Extract the [X, Y] coordinate from the center of the cell holding the provided text.  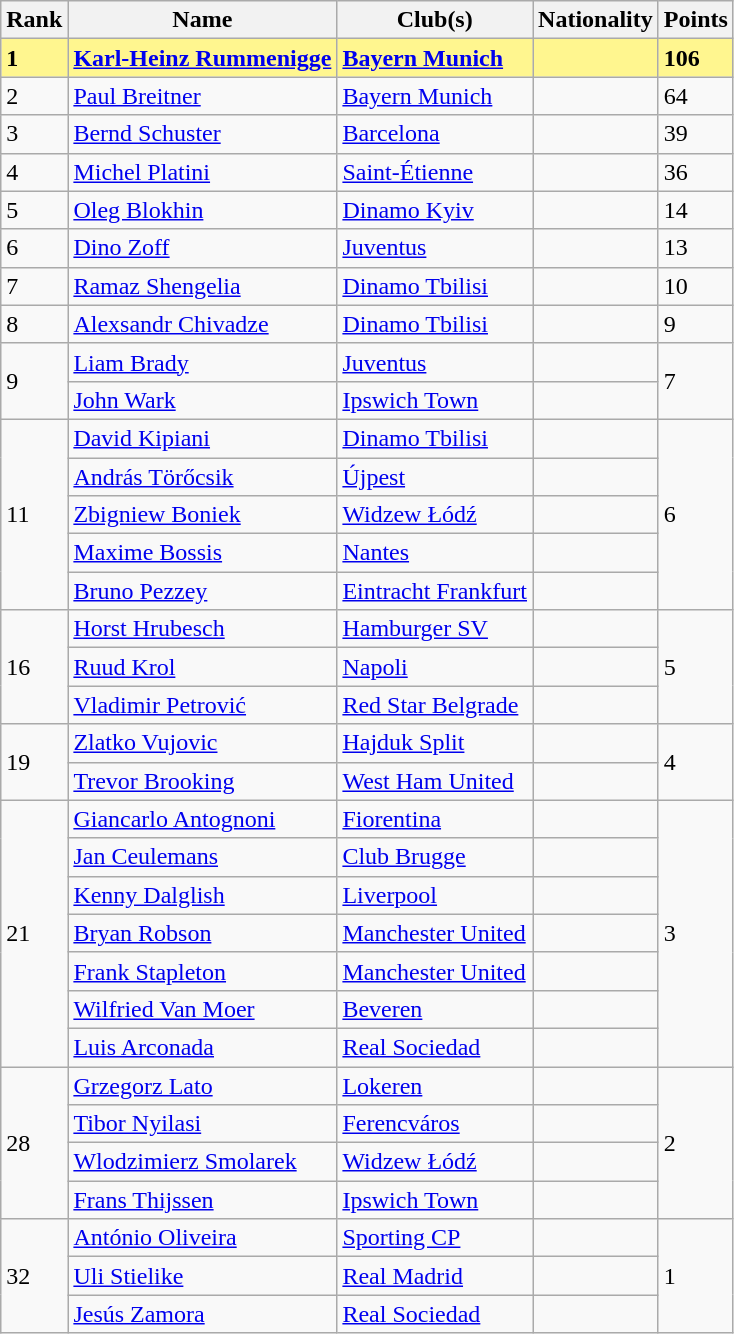
Eintracht Frankfurt [435, 591]
Frank Stapleton [202, 971]
Red Star Belgrade [435, 705]
Saint-Étienne [435, 172]
Karl-Heinz Rummenigge [202, 58]
Paul Breitner [202, 96]
Ferencváros [435, 1124]
Ruud Krol [202, 667]
32 [34, 1276]
Bruno Pezzey [202, 591]
Zbigniew Boniek [202, 515]
36 [696, 172]
Vladimir Petrović [202, 705]
Points [696, 20]
19 [34, 762]
Uli Stielike [202, 1276]
10 [696, 286]
Grzegorz Lato [202, 1085]
Liam Brady [202, 362]
Dinamo Kyiv [435, 210]
64 [696, 96]
28 [34, 1142]
39 [696, 134]
13 [696, 248]
Oleg Blokhin [202, 210]
Beveren [435, 1009]
Zlatko Vujovic [202, 743]
Fiorentina [435, 819]
Barcelona [435, 134]
Trevor Brooking [202, 781]
John Wark [202, 400]
Bernd Schuster [202, 134]
Luis Arconada [202, 1047]
Wlodzimierz Smolarek [202, 1162]
Nationality [596, 20]
16 [34, 667]
Club(s) [435, 20]
21 [34, 933]
11 [34, 514]
Jesús Zamora [202, 1314]
Alexsandr Chivadze [202, 324]
Napoli [435, 667]
Club Brugge [435, 857]
Hamburger SV [435, 629]
14 [696, 210]
106 [696, 58]
Real Madrid [435, 1276]
Kenny Dalglish [202, 895]
Nantes [435, 553]
Giancarlo Antognoni [202, 819]
Maxime Bossis [202, 553]
Lokeren [435, 1085]
Dino Zoff [202, 248]
Hajduk Split [435, 743]
Bryan Robson [202, 933]
Name [202, 20]
Jan Ceulemans [202, 857]
Sporting CP [435, 1238]
Ramaz Shengelia [202, 286]
Rank [34, 20]
Horst Hrubesch [202, 629]
András Törőcsik [202, 477]
Wilfried Van Moer [202, 1009]
António Oliveira [202, 1238]
Liverpool [435, 895]
Michel Platini [202, 172]
David Kipiani [202, 438]
Újpest [435, 477]
Tibor Nyilasi [202, 1124]
8 [34, 324]
West Ham United [435, 781]
Frans Thijssen [202, 1200]
